Output the [x, y] coordinate of the center of the cell containing the given text.  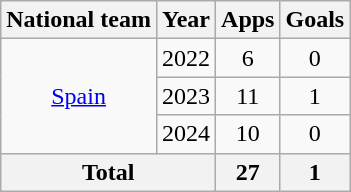
Apps [248, 20]
2024 [186, 134]
11 [248, 96]
6 [248, 58]
10 [248, 134]
National team [79, 20]
Year [186, 20]
Total [108, 172]
27 [248, 172]
2023 [186, 96]
2022 [186, 58]
Goals [315, 20]
Spain [79, 96]
